Provide the (X, Y) coordinate of the cell's center where the given text is located.  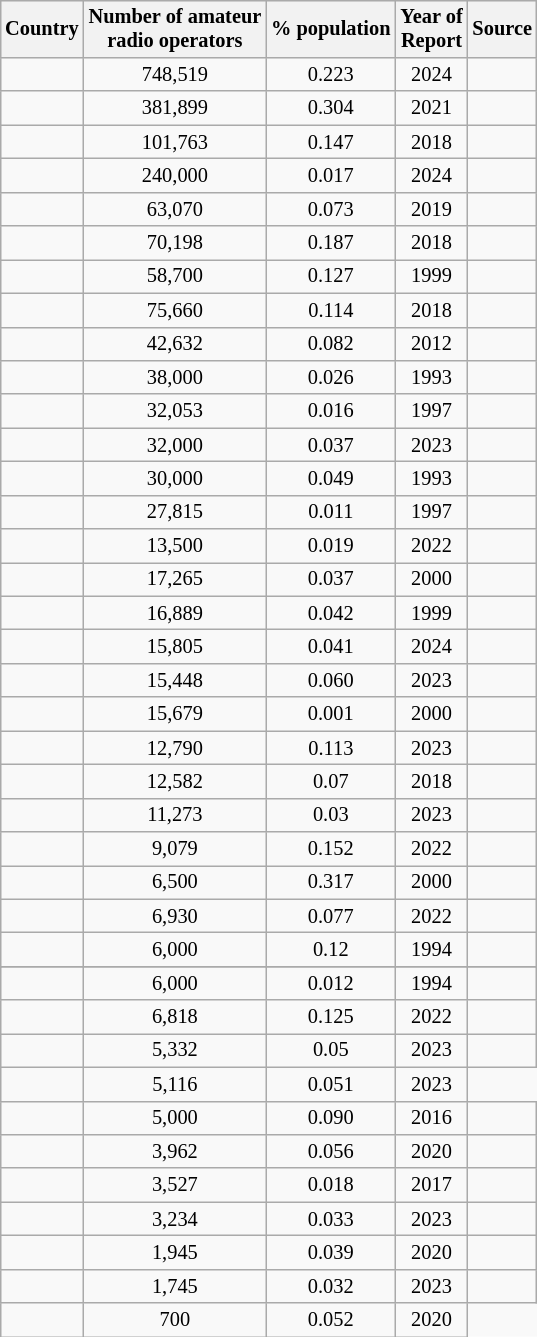
0.052 (330, 1320)
1,745 (176, 1286)
12,582 (176, 782)
12,790 (176, 748)
0.127 (330, 277)
0.051 (330, 1084)
0.056 (330, 1152)
30,000 (176, 479)
0.033 (330, 1219)
240,000 (176, 176)
0.016 (330, 411)
0.012 (330, 984)
13,500 (176, 546)
0.001 (330, 714)
3,234 (176, 1219)
0.032 (330, 1286)
101,763 (176, 142)
2021 (431, 108)
0.017 (330, 176)
5,116 (176, 1084)
0.011 (330, 512)
2016 (431, 1118)
0.07 (330, 782)
16,889 (176, 613)
11,273 (176, 815)
0.018 (330, 1185)
0.019 (330, 546)
0.082 (330, 344)
5,000 (176, 1118)
0.041 (330, 647)
0.147 (330, 142)
Country (42, 29)
Source (502, 29)
2017 (431, 1185)
17,265 (176, 580)
0.114 (330, 310)
0.042 (330, 613)
% population (330, 29)
15,679 (176, 714)
27,815 (176, 512)
9,079 (176, 849)
3,527 (176, 1185)
0.05 (330, 1051)
0.060 (330, 681)
Year ofReport (431, 29)
381,899 (176, 108)
0.090 (330, 1118)
0.113 (330, 748)
2019 (431, 209)
0.187 (330, 243)
15,805 (176, 647)
2012 (431, 344)
0.03 (330, 815)
1,945 (176, 1253)
58,700 (176, 277)
Number of amateurradio operators (176, 29)
0.026 (330, 378)
6,500 (176, 883)
5,332 (176, 1051)
0.152 (330, 849)
6,930 (176, 916)
0.073 (330, 209)
15,448 (176, 681)
0.317 (330, 883)
3,962 (176, 1152)
32,053 (176, 411)
0.304 (330, 108)
0.049 (330, 479)
700 (176, 1320)
32,000 (176, 445)
38,000 (176, 378)
748,519 (176, 75)
0.12 (330, 950)
0.039 (330, 1253)
0.077 (330, 916)
42,632 (176, 344)
75,660 (176, 310)
70,198 (176, 243)
0.223 (330, 75)
63,070 (176, 209)
0.125 (330, 1017)
6,818 (176, 1017)
